Pinpoint the cell where the given text exists, returning its (X, Y) midpoint coordinate. 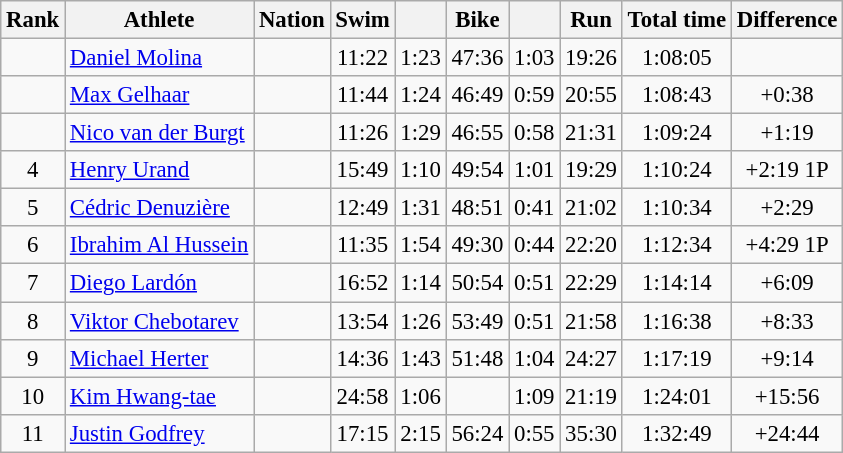
11:22 (362, 58)
1:14:14 (676, 283)
0:55 (534, 433)
Total time (676, 20)
8 (33, 321)
56:24 (478, 433)
Bike (478, 20)
12:49 (362, 208)
1:09 (534, 396)
Nation (292, 20)
46:55 (478, 133)
Viktor Chebotarev (160, 321)
1:12:34 (676, 245)
1:08:43 (676, 95)
1:17:19 (676, 358)
51:48 (478, 358)
21:02 (592, 208)
Daniel Molina (160, 58)
19:26 (592, 58)
1:31 (420, 208)
Michael Herter (160, 358)
Athlete (160, 20)
11:35 (362, 245)
1:24:01 (676, 396)
22:20 (592, 245)
0:58 (534, 133)
2:15 (420, 433)
24:27 (592, 358)
16:52 (362, 283)
49:30 (478, 245)
53:49 (478, 321)
1:14 (420, 283)
15:49 (362, 170)
35:30 (592, 433)
Ibrahim Al Hussein (160, 245)
1:26 (420, 321)
47:36 (478, 58)
+24:44 (786, 433)
1:16:38 (676, 321)
+0:38 (786, 95)
+2:29 (786, 208)
13:54 (362, 321)
9 (33, 358)
Difference (786, 20)
21:58 (592, 321)
+4:29 1P (786, 245)
10 (33, 396)
+15:56 (786, 396)
1:54 (420, 245)
11:44 (362, 95)
0:59 (534, 95)
Swim (362, 20)
1:06 (420, 396)
Justin Godfrey (160, 433)
4 (33, 170)
+9:14 (786, 358)
+1:19 (786, 133)
11:26 (362, 133)
14:36 (362, 358)
Kim Hwang-tae (160, 396)
Cédric Denuzière (160, 208)
0:44 (534, 245)
1:32:49 (676, 433)
+2:19 1P (786, 170)
22:29 (592, 283)
11 (33, 433)
1:09:24 (676, 133)
48:51 (478, 208)
19:29 (592, 170)
+8:33 (786, 321)
1:10 (420, 170)
Diego Lardón (160, 283)
21:19 (592, 396)
1:04 (534, 358)
Rank (33, 20)
+6:09 (786, 283)
6 (33, 245)
24:58 (362, 396)
Henry Urand (160, 170)
5 (33, 208)
1:24 (420, 95)
1:03 (534, 58)
49:54 (478, 170)
50:54 (478, 283)
17:15 (362, 433)
1:23 (420, 58)
46:49 (478, 95)
21:31 (592, 133)
Nico van der Burgt (160, 133)
1:43 (420, 358)
Max Gelhaar (160, 95)
Run (592, 20)
1:29 (420, 133)
7 (33, 283)
1:01 (534, 170)
20:55 (592, 95)
0:41 (534, 208)
1:08:05 (676, 58)
1:10:24 (676, 170)
1:10:34 (676, 208)
